Scan for the cell matching the given text and deliver its [X, Y] coordinate at center. 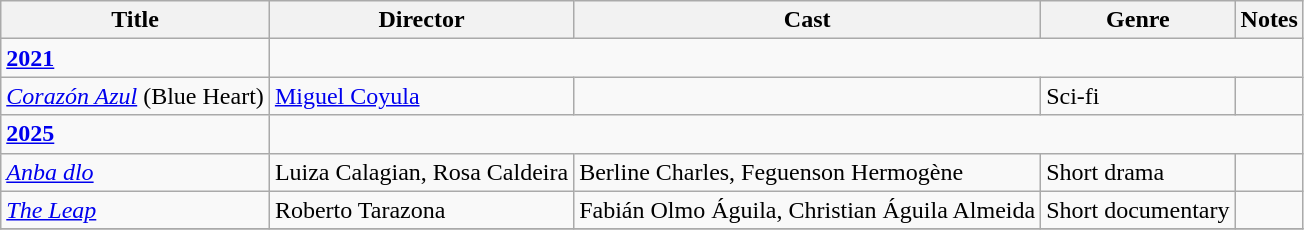
Miguel Coyula [421, 96]
Sci-fi [1138, 96]
Anba dlo [136, 172]
Fabián Olmo Águila, Christian Águila Almeida [808, 210]
Roberto Tarazona [421, 210]
Short documentary [1138, 210]
Short drama [1138, 172]
Director [421, 20]
2021 [136, 58]
Genre [1138, 20]
Corazón Azul (Blue Heart) [136, 96]
Cast [808, 20]
Title [136, 20]
Berline Charles, Feguenson Hermogène [808, 172]
2025 [136, 134]
The Leap [136, 210]
Notes [1269, 20]
Luiza Calagian, Rosa Caldeira [421, 172]
